From the cell containing the given text, extract its center point as [X, Y] coordinate. 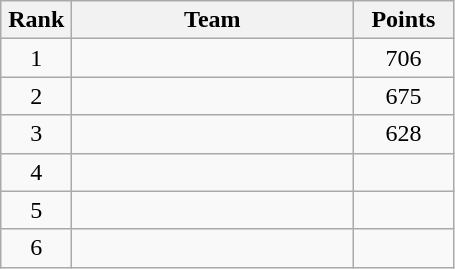
Points [404, 20]
4 [36, 172]
675 [404, 96]
706 [404, 58]
5 [36, 210]
3 [36, 134]
628 [404, 134]
6 [36, 248]
1 [36, 58]
Rank [36, 20]
2 [36, 96]
Team [212, 20]
